Return [x, y] of the center of cell containing provided text 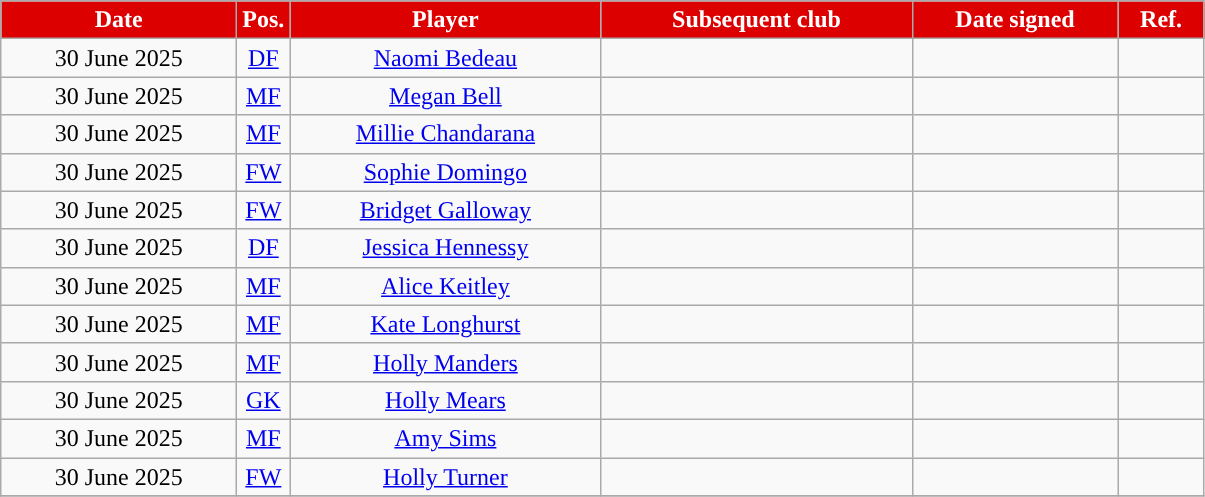
Holly Manders [446, 362]
Jessica Hennessy [446, 248]
Date signed [1015, 20]
Alice Keitley [446, 286]
Pos. [264, 20]
Naomi Bedeau [446, 58]
Holly Turner [446, 477]
Amy Sims [446, 438]
Sophie Domingo [446, 172]
Bridget Galloway [446, 210]
Ref. [1161, 20]
GK [264, 400]
Holly Mears [446, 400]
Subsequent club [756, 20]
Kate Longhurst [446, 324]
Player [446, 20]
Date [119, 20]
Millie Chandarana [446, 134]
Megan Bell [446, 96]
